Identify which cell holds the provided text, then report its (X, Y) central coordinate. 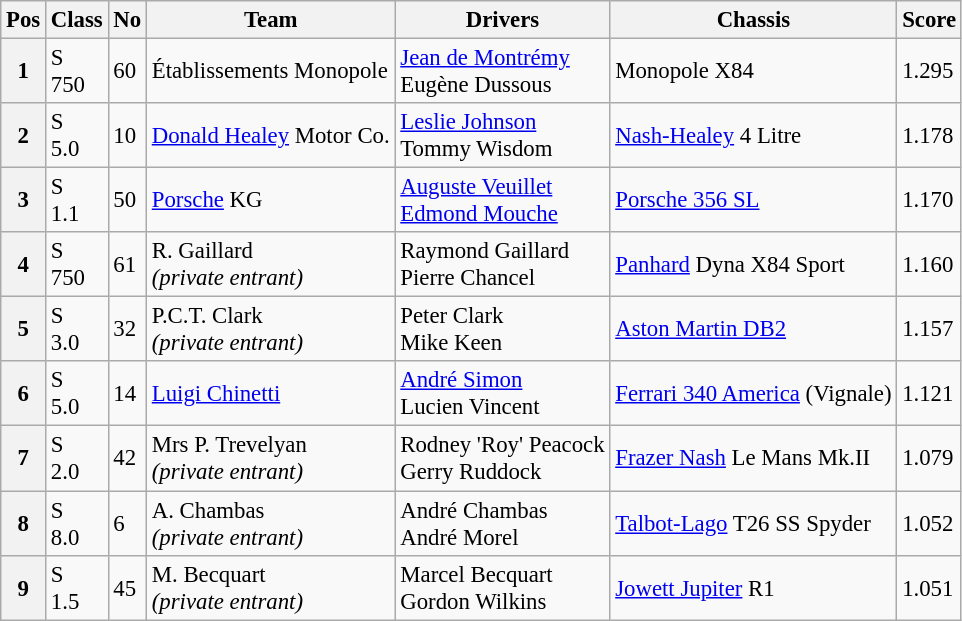
60 (127, 72)
Aston Martin DB2 (754, 330)
Établissements Monopole (270, 72)
Drivers (502, 20)
Panhard Dyna X84 Sport (754, 264)
1.052 (930, 524)
1 (24, 72)
Donald Healey Motor Co. (270, 136)
S1.5 (78, 588)
Chassis (754, 20)
7 (24, 458)
1.160 (930, 264)
S2.0 (78, 458)
S3.0 (78, 330)
4 (24, 264)
45 (127, 588)
Marcel Becquart Gordon Wilkins (502, 588)
Talbot-Lago T26 SS Spyder (754, 524)
50 (127, 200)
32 (127, 330)
5 (24, 330)
Team (270, 20)
Raymond Gaillard Pierre Chancel (502, 264)
1.157 (930, 330)
2 (24, 136)
André Chambas André Morel (502, 524)
Peter Clark Mike Keen (502, 330)
42 (127, 458)
Porsche 356 SL (754, 200)
8 (24, 524)
9 (24, 588)
3 (24, 200)
Frazer Nash Le Mans Mk.II (754, 458)
1.079 (930, 458)
14 (127, 394)
1.295 (930, 72)
Score (930, 20)
Mrs P. Trevelyan(private entrant) (270, 458)
Monopole X84 (754, 72)
Class (78, 20)
Ferrari 340 America (Vignale) (754, 394)
Leslie Johnson Tommy Wisdom (502, 136)
No (127, 20)
1.051 (930, 588)
André Simon Lucien Vincent (502, 394)
10 (127, 136)
P.C.T. Clark(private entrant) (270, 330)
Jowett Jupiter R1 (754, 588)
S8.0 (78, 524)
1.170 (930, 200)
Nash-Healey 4 Litre (754, 136)
Rodney 'Roy' Peacock Gerry Ruddock (502, 458)
Porsche KG (270, 200)
M. Becquart(private entrant) (270, 588)
Pos (24, 20)
1.178 (930, 136)
1.121 (930, 394)
Luigi Chinetti (270, 394)
A. Chambas(private entrant) (270, 524)
S1.1 (78, 200)
R. Gaillard(private entrant) (270, 264)
Jean de Montrémy Eugène Dussous (502, 72)
61 (127, 264)
Auguste Veuillet Edmond Mouche (502, 200)
